Capture the cell that displays the provided text and extract its [x, y] central coordinate. 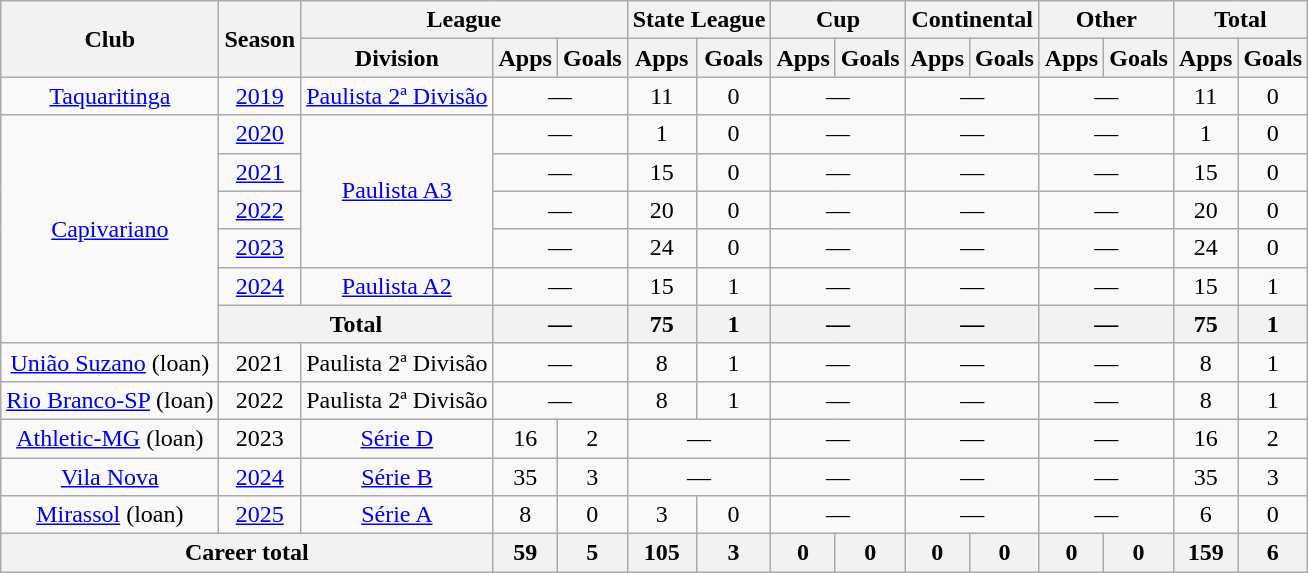
Vila Nova [110, 477]
5 [592, 553]
Continental [972, 20]
State League [699, 20]
Career total [247, 553]
59 [525, 553]
Taquaritinga [110, 96]
2019 [260, 96]
Cup [838, 20]
Division [397, 58]
2025 [260, 515]
159 [1205, 553]
Other [1106, 20]
Mirassol (loan) [110, 515]
League [464, 20]
Série D [397, 438]
Club [110, 39]
Athletic-MG (loan) [110, 438]
Season [260, 39]
Paulista A3 [397, 191]
Paulista A2 [397, 286]
União Suzano (loan) [110, 362]
Série A [397, 515]
2020 [260, 134]
Capivariano [110, 229]
Rio Branco-SP (loan) [110, 400]
105 [662, 553]
Série B [397, 477]
